Return (x, y) of the center of cell containing provided text 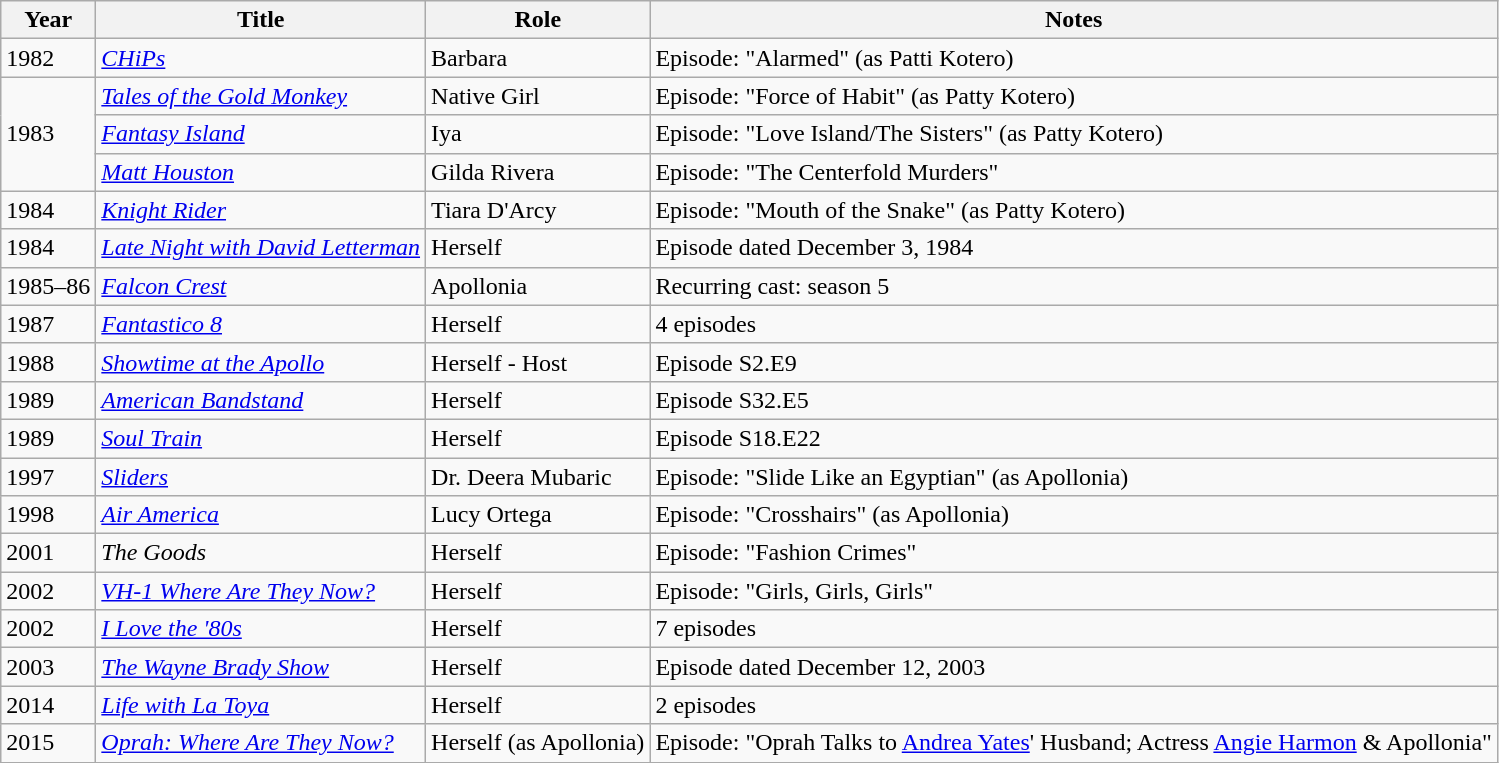
2 episodes (1074, 705)
Dr. Deera Mubaric (538, 477)
Episode dated December 12, 2003 (1074, 667)
Episode S18.E22 (1074, 438)
Episode: "Oprah Talks to Andrea Yates' Husband; Actress Angie Harmon & Apollonia" (1074, 743)
Episode: "Fashion Crimes" (1074, 553)
Late Night with David Letterman (261, 248)
Air America (261, 515)
Sliders (261, 477)
Showtime at the Apollo (261, 362)
1982 (48, 58)
The Wayne Brady Show (261, 667)
2001 (48, 553)
Native Girl (538, 96)
Falcon Crest (261, 286)
Herself (as Apollonia) (538, 743)
Episode: "The Centerfold Murders" (1074, 172)
Tales of the Gold Monkey (261, 96)
Barbara (538, 58)
The Goods (261, 553)
1983 (48, 134)
2015 (48, 743)
2003 (48, 667)
1987 (48, 324)
Apollonia (538, 286)
1997 (48, 477)
Episode S2.E9 (1074, 362)
Episode: "Mouth of the Snake" (as Patty Kotero) (1074, 210)
CHiPs (261, 58)
Recurring cast: season 5 (1074, 286)
Gilda Rivera (538, 172)
1998 (48, 515)
1988 (48, 362)
Iya (538, 134)
Oprah: Where Are They Now? (261, 743)
1985–86 (48, 286)
American Bandstand (261, 400)
Fantasy Island (261, 134)
Title (261, 20)
Episode: "Slide Like an Egyptian" (as Apollonia) (1074, 477)
Tiara D'Arcy (538, 210)
Episode: "Force of Habit" (as Patty Kotero) (1074, 96)
Fantastico 8 (261, 324)
Episode dated December 3, 1984 (1074, 248)
Role (538, 20)
2014 (48, 705)
I Love the '80s (261, 629)
Episode: "Alarmed" (as Patti Kotero) (1074, 58)
Episode: "Crosshairs" (as Apollonia) (1074, 515)
Soul Train (261, 438)
Episode: "Girls, Girls, Girls" (1074, 591)
Episode: "Love Island/The Sisters" (as Patty Kotero) (1074, 134)
Life with La Toya (261, 705)
Episode S32.E5 (1074, 400)
Lucy Ortega (538, 515)
Matt Houston (261, 172)
Year (48, 20)
4 episodes (1074, 324)
Herself - Host (538, 362)
Notes (1074, 20)
VH-1 Where Are They Now? (261, 591)
7 episodes (1074, 629)
Knight Rider (261, 210)
